Search for the cell housing the specified text and yield its [X, Y] center coordinate. 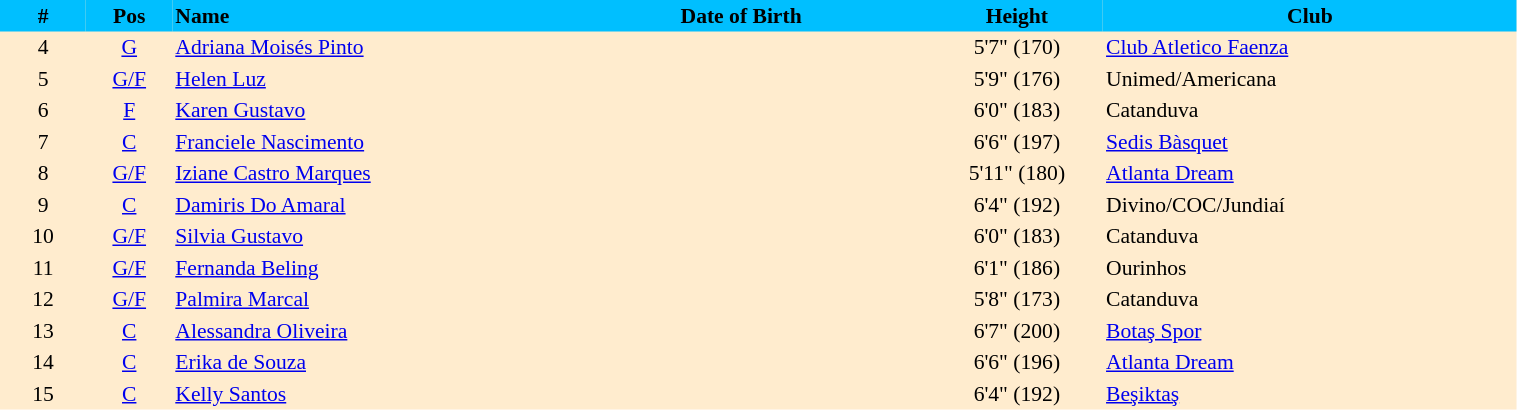
Alessandra Oliveira [362, 331]
5 [43, 79]
Franciele Nascimento [362, 142]
6'6" (197) [1017, 142]
4 [43, 48]
# [43, 16]
Beşiktaş [1310, 394]
Pos [129, 16]
10 [43, 236]
15 [43, 394]
Sedis Bàsquet [1310, 142]
Erika de Souza [362, 362]
5'9" (176) [1017, 79]
F [129, 110]
12 [43, 300]
Helen Luz [362, 79]
Date of Birth [742, 16]
Unimed/Americana [1310, 79]
5'8" (173) [1017, 300]
Ourinhos [1310, 268]
9 [43, 205]
14 [43, 362]
6'6" (196) [1017, 362]
Adriana Moisés Pinto [362, 48]
5'7" (170) [1017, 48]
Club [1310, 16]
6'1" (186) [1017, 268]
8 [43, 174]
Botaş Spor [1310, 331]
Height [1017, 16]
5'11" (180) [1017, 174]
Divino/COC/Jundiaí [1310, 205]
Club Atletico Faenza [1310, 48]
Name [362, 16]
7 [43, 142]
6'7" (200) [1017, 331]
Damiris Do Amaral [362, 205]
Karen Gustavo [362, 110]
G [129, 48]
13 [43, 331]
6 [43, 110]
11 [43, 268]
Kelly Santos [362, 394]
Silvia Gustavo [362, 236]
Fernanda Beling [362, 268]
Palmira Marcal [362, 300]
Iziane Castro Marques [362, 174]
